Pinpoint the cell where the given text exists, returning its (x, y) midpoint coordinate. 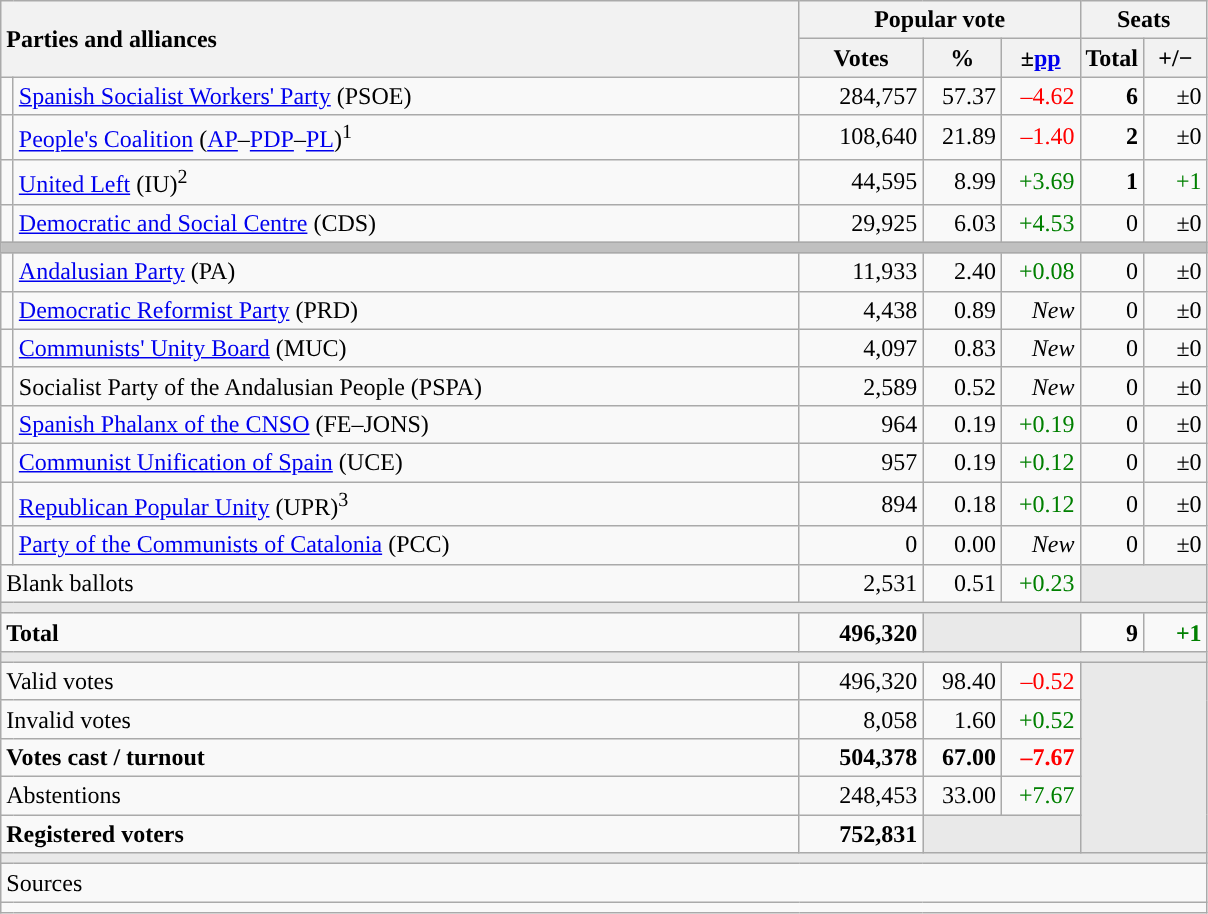
98.40 (962, 681)
+4.53 (1040, 223)
6 (1112, 96)
–4.62 (1040, 96)
8.99 (962, 182)
67.00 (962, 758)
Votes (861, 58)
Registered voters (400, 834)
+0.23 (1040, 583)
964 (861, 424)
0.18 (962, 504)
752,831 (861, 834)
Andalusian Party (PA) (406, 272)
0.00 (962, 545)
4,438 (861, 310)
Popular vote (940, 20)
11,933 (861, 272)
57.37 (962, 96)
1.60 (962, 719)
Party of the Communists of Catalonia (PCC) (406, 545)
Seats (1144, 20)
248,453 (861, 796)
Sources (604, 883)
–1.40 (1040, 138)
% (962, 58)
1 (1112, 182)
33.00 (962, 796)
Democratic and Social Centre (CDS) (406, 223)
2,531 (861, 583)
2 (1112, 138)
8,058 (861, 719)
+0.19 (1040, 424)
+0.08 (1040, 272)
0.83 (962, 348)
0.51 (962, 583)
Socialist Party of the Andalusian People (PSPA) (406, 386)
2.40 (962, 272)
2,589 (861, 386)
Democratic Reformist Party (PRD) (406, 310)
+7.67 (1040, 796)
+3.69 (1040, 182)
Republican Popular Unity (UPR)3 (406, 504)
Communist Unification of Spain (UCE) (406, 462)
+0.52 (1040, 719)
0.89 (962, 310)
Parties and alliances (400, 39)
Abstentions (400, 796)
6.03 (962, 223)
Invalid votes (400, 719)
29,925 (861, 223)
957 (861, 462)
Spanish Phalanx of the CNSO (FE–JONS) (406, 424)
Communists' Unity Board (MUC) (406, 348)
284,757 (861, 96)
4,097 (861, 348)
0.52 (962, 386)
894 (861, 504)
9 (1112, 632)
44,595 (861, 182)
108,640 (861, 138)
±pp (1040, 58)
–0.52 (1040, 681)
Spanish Socialist Workers' Party (PSOE) (406, 96)
People's Coalition (AP–PDP–PL)1 (406, 138)
Valid votes (400, 681)
United Left (IU)2 (406, 182)
504,378 (861, 758)
–7.67 (1040, 758)
Blank ballots (400, 583)
Votes cast / turnout (400, 758)
21.89 (962, 138)
+/− (1176, 58)
